Determine the (X, Y) coordinate at the center of the cell enclosing the given text.  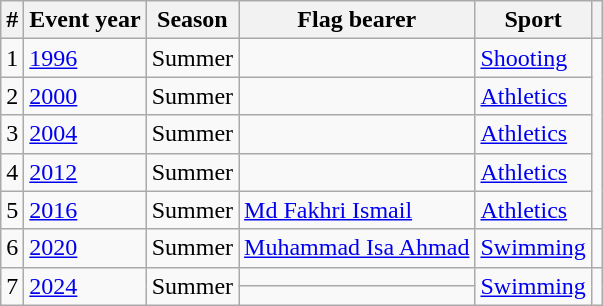
2024 (85, 286)
2 (12, 96)
1 (12, 58)
Sport (533, 20)
Muhammad Isa Ahmad (357, 248)
# (12, 20)
7 (12, 286)
Shooting (533, 58)
Flag bearer (357, 20)
2000 (85, 96)
1996 (85, 58)
2016 (85, 210)
3 (12, 134)
4 (12, 172)
6 (12, 248)
Md Fakhri Ismail (357, 210)
2004 (85, 134)
5 (12, 210)
Season (192, 20)
Event year (85, 20)
2012 (85, 172)
2020 (85, 248)
